Scan for the cell matching the given text and deliver its [x, y] coordinate at center. 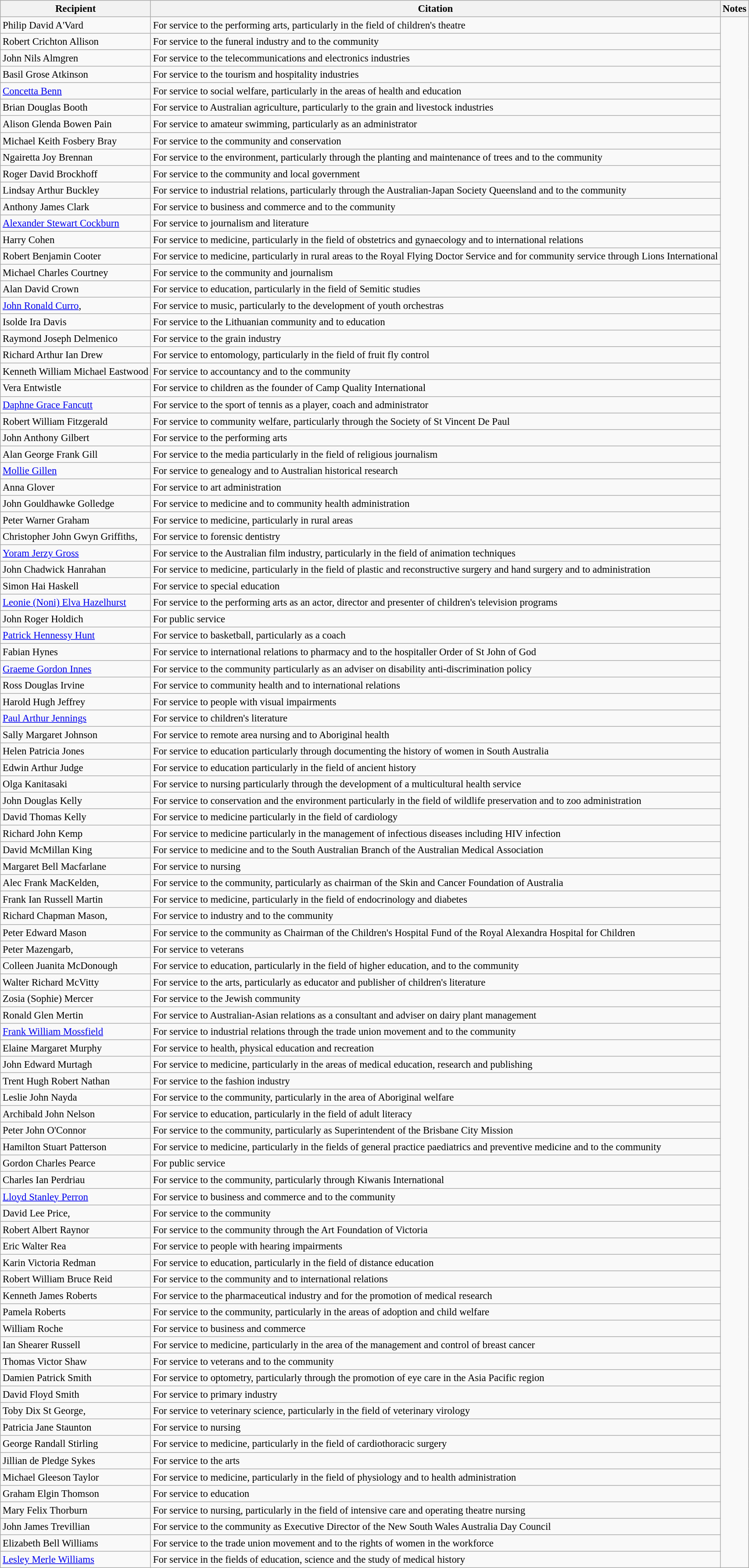
For service to medicine, particularly in the field of physiology and to health administration [435, 1477]
Robert Benjamin Cooter [75, 256]
Robert Albert Raynor [75, 1230]
For service to the performing arts as an actor, director and presenter of children's television programs [435, 603]
Ronald Glen Mertin [75, 1015]
David Thomas Kelly [75, 817]
Citation [435, 9]
Harry Cohen [75, 240]
For service to veterans and to the community [435, 1362]
Elaine Margaret Murphy [75, 1048]
For service to the community and to international relations [435, 1279]
Patricia Jane Staunton [75, 1428]
For service to the Jewish community [435, 999]
For service to education, particularly in the field of higher education, and to the community [435, 965]
For service to medicine, particularly in rural areas to the Royal Flying Doctor Service and for community service through Lions International [435, 256]
Peter Warner Graham [75, 520]
Charles Ian Perdriau [75, 1180]
Sally Margaret Johnson [75, 735]
Michael Gleeson Taylor [75, 1477]
For service to children as the founder of Camp Quality International [435, 388]
For service to the arts [435, 1460]
For service to accountancy and to the community [435, 372]
For service to remote area nursing and to Aboriginal health [435, 735]
For service to the community, particularly in the areas of adoption and child welfare [435, 1312]
Elizabeth Bell Williams [75, 1543]
Michael Charles Courtney [75, 273]
Alec Frank MacKelden, [75, 883]
For service to veterans [435, 949]
Alan David Crown [75, 289]
John Gouldhawke Golledge [75, 504]
Pamela Roberts [75, 1312]
Hamilton Stuart Patterson [75, 1147]
Notes [735, 9]
For service to medicine and to community health administration [435, 504]
For service to the performing arts [435, 438]
Alan George Frank Gill [75, 454]
John Ronald Curro, [75, 306]
For service to medicine, particularly in the field of endocrinology and diabetes [435, 900]
Vera Entwistle [75, 388]
For service to special education [435, 586]
Archibald John Nelson [75, 1114]
For service to the community [435, 1213]
For service to education, particularly in the field of distance education [435, 1263]
Roger David Brockhoff [75, 174]
For service to medicine, particularly in the field of plastic and reconstructive surgery and hand surgery and to administration [435, 570]
For service to Australian agriculture, particularly to the grain and livestock industries [435, 108]
For service to the environment, particularly through the planting and maintenance of trees and to the community [435, 157]
For service to genealogy and to Australian historical research [435, 471]
For service to medicine, particularly in the field of obstetrics and gynaecology and to international relations [435, 240]
Richard John Kemp [75, 834]
For service to music, particularly to the development of youth orchestras [435, 306]
Damien Patrick Smith [75, 1378]
Lindsay Arthur Buckley [75, 190]
For service to social welfare, particularly in the areas of health and education [435, 91]
Simon Hai Haskell [75, 586]
David Floyd Smith [75, 1395]
For service to the performing arts, particularly in the field of children's theatre [435, 25]
For service to the community through the Art Foundation of Victoria [435, 1230]
For service to the Australian film industry, particularly in the field of animation techniques [435, 553]
Raymond Joseph Delmenico [75, 339]
For service to the community, particularly as chairman of the Skin and Cancer Foundation of Australia [435, 883]
John James Trevillian [75, 1527]
For service to forensic dentistry [435, 537]
For service to industry and to the community [435, 916]
Kenneth James Roberts [75, 1295]
Margaret Bell Macfarlane [75, 867]
For service to nursing, particularly in the field of intensive care and operating theatre nursing [435, 1510]
Olga Kanitasaki [75, 784]
Ross Douglas Irvine [75, 685]
For service to the tourism and hospitality industries [435, 75]
Lesley Merle Williams [75, 1560]
For service to medicine, particularly in the field of cardiothoracic surgery [435, 1444]
For service to conservation and the environment particularly in the field of wildlife preservation and to zoo administration [435, 800]
John Anthony Gilbert [75, 438]
For service to industrial relations, particularly through the Australian-Japan Society Queensland and to the community [435, 190]
For service to education particularly in the field of ancient history [435, 768]
For service to medicine and to the South Australian Branch of the Australian Medical Association [435, 850]
For service to international relations to pharmacy and to the hospitaller Order of St John of God [435, 652]
Leslie John Nayda [75, 1098]
For service to business and commerce [435, 1328]
For service to the community as Chairman of the Children's Hospital Fund of the Royal Alexandra Hospital for Children [435, 933]
For service to optometry, particularly through the promotion of eye care in the Asia Pacific region [435, 1378]
Walter Richard McVitty [75, 982]
John Nils Almgren [75, 58]
For service to the funeral industry and to the community [435, 42]
Graeme Gordon Innes [75, 669]
For service to the trade union movement and to the rights of women in the workforce [435, 1543]
For service to nursing particularly through the development of a multicultural health service [435, 784]
Ian Shearer Russell [75, 1345]
Peter John O'Connor [75, 1130]
For service to medicine, particularly in the fields of general practice paediatrics and preventive medicine and to the community [435, 1147]
Karin Victoria Redman [75, 1263]
For service to medicine, particularly in the areas of medical education, research and publishing [435, 1065]
Frank William Mossfield [75, 1032]
For service to the telecommunications and electronics industries [435, 58]
For service to the community and conservation [435, 141]
Concetta Benn [75, 91]
David Lee Price, [75, 1213]
Daphne Grace Fancutt [75, 405]
Helen Patricia Jones [75, 751]
Kenneth William Michael Eastwood [75, 372]
Zosia (Sophie) Mercer [75, 999]
For service to the community, particularly through Kiwanis International [435, 1180]
John Roger Holdich [75, 619]
Anthony James Clark [75, 207]
For service to community welfare, particularly through the Society of St Vincent De Paul [435, 421]
For service to entomology, particularly in the field of fruit fly control [435, 355]
Gordon Charles Pearce [75, 1163]
For service to art administration [435, 487]
For service to the community and journalism [435, 273]
Mary Felix Thorburn [75, 1510]
Ngairetta Joy Brennan [75, 157]
Richard Chapman Mason, [75, 916]
John Edward Murtagh [75, 1065]
For service to primary industry [435, 1395]
Alison Glenda Bowen Pain [75, 124]
For service to veterinary science, particularly in the field of veterinary virology [435, 1411]
Recipient [75, 9]
Robert Crichton Allison [75, 42]
David McMillan King [75, 850]
For service to children's literature [435, 718]
For service to community health and to international relations [435, 685]
For service to education, particularly in the field of Semitic studies [435, 289]
Basil Grose Atkinson [75, 75]
Peter Edward Mason [75, 933]
For service to health, physical education and recreation [435, 1048]
Yoram Jerzy Gross [75, 553]
For service to medicine particularly in the field of cardiology [435, 817]
Patrick Hennessy Hunt [75, 636]
For service to the pharmaceutical industry and for the promotion of medical research [435, 1295]
Robert William Fitzgerald [75, 421]
Graham Elgin Thomson [75, 1493]
Philip David A'Vard [75, 25]
Leonie (Noni) Elva Hazelhurst [75, 603]
For service to the community particularly as an adviser on disability anti-discrimination policy [435, 669]
Robert William Bruce Reid [75, 1279]
Peter Mazengarb, [75, 949]
For service to Australian-Asian relations as a consultant and adviser on dairy plant management [435, 1015]
Jillian de Pledge Sykes [75, 1460]
For service to the arts, particularly as educator and publisher of children's literature [435, 982]
For service to medicine particularly in the management of infectious diseases including HIV infection [435, 834]
Eric Walter Rea [75, 1246]
George Randall Stirling [75, 1444]
John Douglas Kelly [75, 800]
For service to the grain industry [435, 339]
For service in the fields of education, science and the study of medical history [435, 1560]
For service to the community, particularly in the area of Aboriginal welfare [435, 1098]
For service to industrial relations through the trade union movement and to the community [435, 1032]
Frank Ian Russell Martin [75, 900]
For service to medicine, particularly in rural areas [435, 520]
For service to the media particularly in the field of religious journalism [435, 454]
For service to the community and local government [435, 174]
For service to amateur swimming, particularly as an administrator [435, 124]
Brian Douglas Booth [75, 108]
For service to the community, particularly as Superintendent of the Brisbane City Mission [435, 1130]
Colleen Juanita McDonough [75, 965]
For service to medicine, particularly in the area of the management and control of breast cancer [435, 1345]
Michael Keith Fosbery Bray [75, 141]
William Roche [75, 1328]
For service to journalism and literature [435, 223]
Christopher John Gwyn Griffiths, [75, 537]
Thomas Victor Shaw [75, 1362]
Trent Hugh Robert Nathan [75, 1081]
For service to the community as Executive Director of the New South Wales Australia Day Council [435, 1527]
Paul Arthur Jennings [75, 718]
Richard Arthur Ian Drew [75, 355]
For service to people with visual impairments [435, 702]
For service to education [435, 1493]
For service to education particularly through documenting the history of women in South Australia [435, 751]
John Chadwick Hanrahan [75, 570]
Edwin Arthur Judge [75, 768]
Anna Glover [75, 487]
Mollie Gillen [75, 471]
For service to people with hearing impairments [435, 1246]
Isolde Ira Davis [75, 322]
For service to basketball, particularly as a coach [435, 636]
For service to the fashion industry [435, 1081]
For service to the sport of tennis as a player, coach and administrator [435, 405]
Harold Hugh Jeffrey [75, 702]
Toby Dix St George, [75, 1411]
For service to the Lithuanian community and to education [435, 322]
Alexander Stewart Cockburn [75, 223]
Fabian Hynes [75, 652]
For service to education, particularly in the field of adult literacy [435, 1114]
Lloyd Stanley Perron [75, 1197]
